Find where the given text appears and provide that cell's center as (X, Y) coordinate. 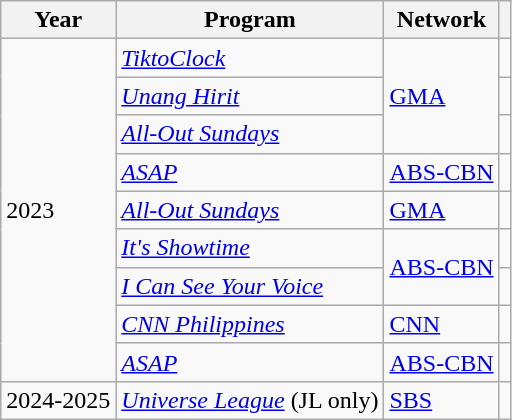
SBS (442, 400)
I Can See Your Voice (250, 286)
Network (442, 20)
Year (58, 20)
CNN (442, 324)
CNN Philippines (250, 324)
Universe League (JL only) (250, 400)
Program (250, 20)
TiktoClock (250, 58)
It's Showtime (250, 248)
Unang Hirit (250, 96)
2024-2025 (58, 400)
2023 (58, 210)
